Return the [X, Y] coordinate for the center point of the cell that contains the specified text.  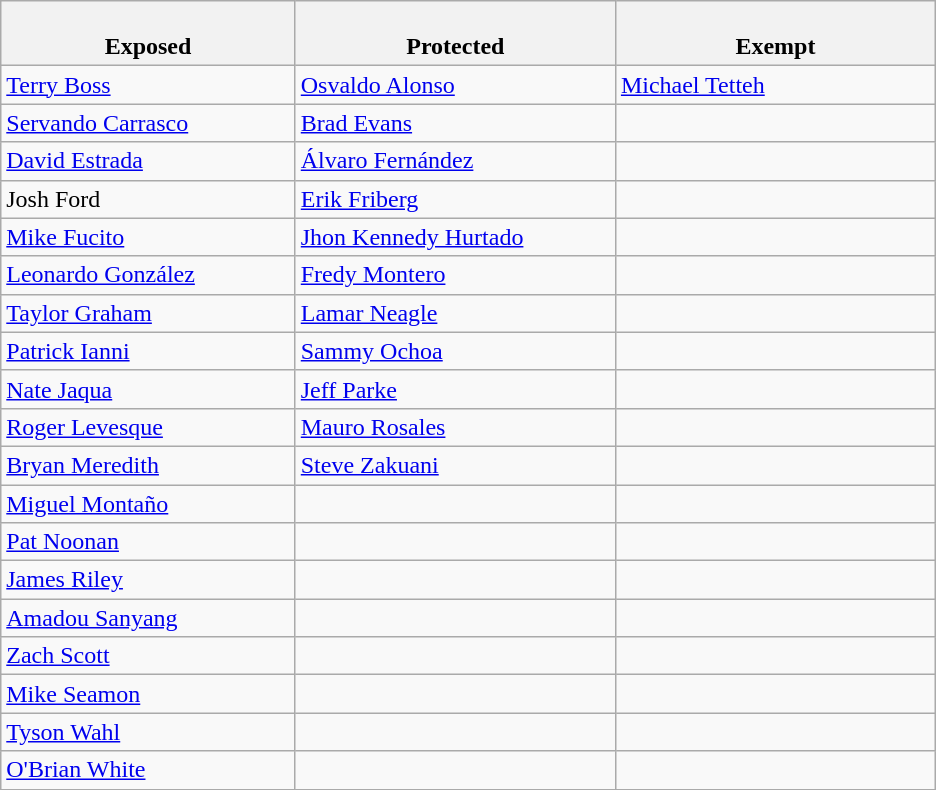
Lamar Neagle [455, 313]
James Riley [148, 580]
Mike Seamon [148, 694]
Zach Scott [148, 656]
Taylor Graham [148, 313]
Protected [455, 34]
Exempt [775, 34]
Fredy Montero [455, 275]
Mike Fucito [148, 237]
O'Brian White [148, 770]
Mauro Rosales [455, 427]
Michael Tetteh [775, 85]
Leonardo González [148, 275]
Exposed [148, 34]
Sammy Ochoa [455, 351]
Jhon Kennedy Hurtado [455, 237]
Roger Levesque [148, 427]
Brad Evans [455, 123]
Erik Friberg [455, 199]
Pat Noonan [148, 542]
Osvaldo Alonso [455, 85]
Miguel Montaño [148, 503]
Patrick Ianni [148, 351]
Servando Carrasco [148, 123]
Jeff Parke [455, 389]
Nate Jaqua [148, 389]
David Estrada [148, 161]
Álvaro Fernández [455, 161]
Amadou Sanyang [148, 618]
Tyson Wahl [148, 732]
Terry Boss [148, 85]
Bryan Meredith [148, 465]
Josh Ford [148, 199]
Steve Zakuani [455, 465]
